For the text-containing cell, return its midpoint in (x, y) coordinate format. 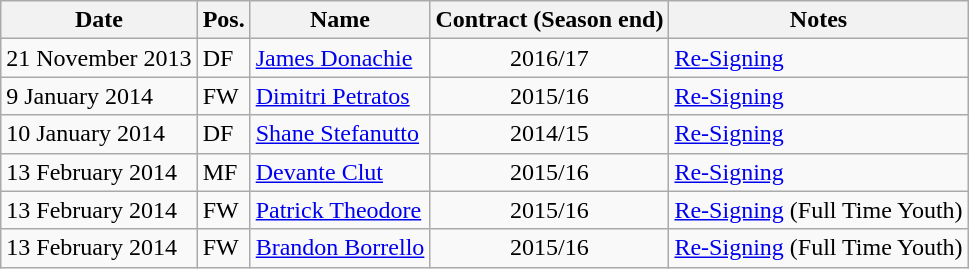
21 November 2013 (99, 58)
Date (99, 20)
Dimitri Petratos (340, 96)
Patrick Theodore (340, 210)
Devante Clut (340, 172)
Notes (818, 20)
10 January 2014 (99, 134)
Contract (Season end) (550, 20)
2016/17 (550, 58)
Brandon Borrello (340, 248)
Pos. (224, 20)
Shane Stefanutto (340, 134)
9 January 2014 (99, 96)
2014/15 (550, 134)
Name (340, 20)
MF (224, 172)
James Donachie (340, 58)
